Capture the cell that displays the provided text and extract its (X, Y) central coordinate. 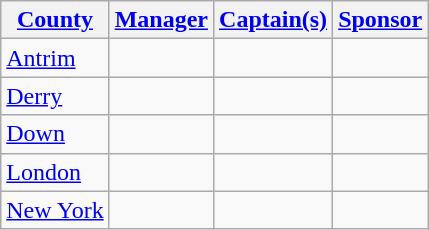
Manager (161, 20)
Sponsor (380, 20)
Captain(s) (274, 20)
County (55, 20)
New York (55, 210)
Down (55, 134)
London (55, 172)
Derry (55, 96)
Antrim (55, 58)
